Provide the [X, Y] coordinate of the cell's center where the given text is located.  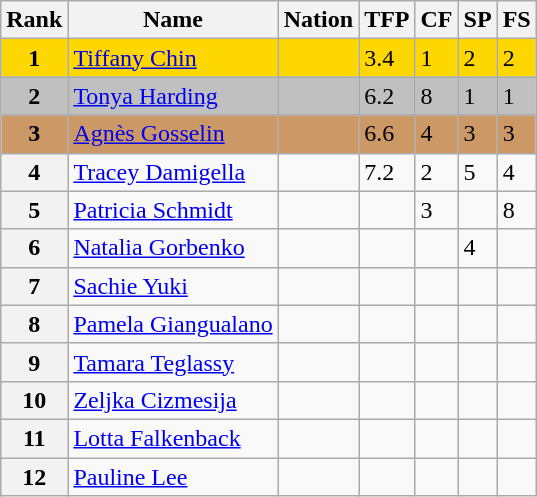
Nation [318, 20]
7.2 [387, 172]
FS [516, 20]
10 [34, 400]
Tamara Teglassy [173, 362]
9 [34, 362]
6.6 [387, 134]
Natalia Gorbenko [173, 248]
Pamela Giangualano [173, 324]
TFP [387, 20]
Tonya Harding [173, 96]
12 [34, 477]
Agnès Gosselin [173, 134]
Patricia Schmidt [173, 210]
Sachie Yuki [173, 286]
3.4 [387, 58]
Tracey Damigella [173, 172]
Rank [34, 20]
6 [34, 248]
Zeljka Cizmesija [173, 400]
Tiffany Chin [173, 58]
7 [34, 286]
Name [173, 20]
Pauline Lee [173, 477]
11 [34, 438]
6.2 [387, 96]
Lotta Falkenback [173, 438]
CF [436, 20]
SP [478, 20]
